Detect which cell encompasses the target text, then output its [X, Y] center coordinate. 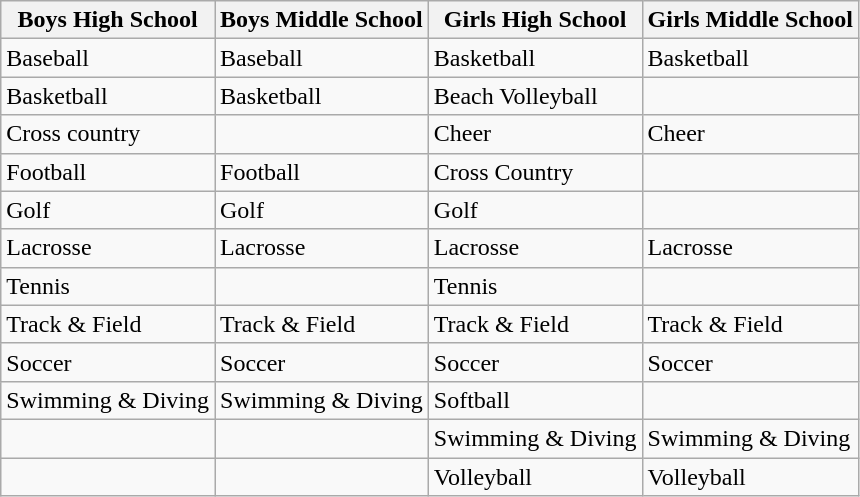
Boys High School [108, 20]
Cross country [108, 134]
Boys Middle School [321, 20]
Softball [535, 400]
Girls Middle School [750, 20]
Beach Volleyball [535, 96]
Girls High School [535, 20]
Cross Country [535, 172]
